Return the [x, y] coordinate for the center point of the cell that contains the specified text.  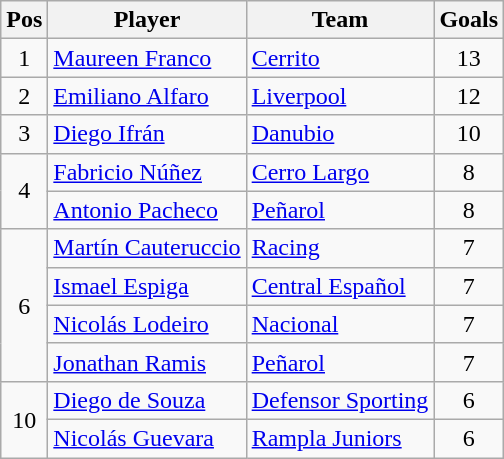
Nicolás Guevara [147, 438]
Diego de Souza [147, 400]
Defensor Sporting [340, 400]
Pos [24, 20]
Rampla Juniors [340, 438]
Cerro Largo [340, 172]
Fabricio Núñez [147, 172]
Nacional [340, 324]
Jonathan Ramis [147, 362]
Racing [340, 248]
Danubio [340, 134]
Goals [469, 20]
13 [469, 58]
Cerrito [340, 58]
Central Español [340, 286]
4 [24, 191]
Liverpool [340, 96]
Antonio Pacheco [147, 210]
1 [24, 58]
Team [340, 20]
Emiliano Alfaro [147, 96]
12 [469, 96]
Ismael Espiga [147, 286]
Martín Cauteruccio [147, 248]
Nicolás Lodeiro [147, 324]
3 [24, 134]
Diego Ifrán [147, 134]
Player [147, 20]
2 [24, 96]
Maureen Franco [147, 58]
